Capture the cell that displays the provided text and extract its (x, y) central coordinate. 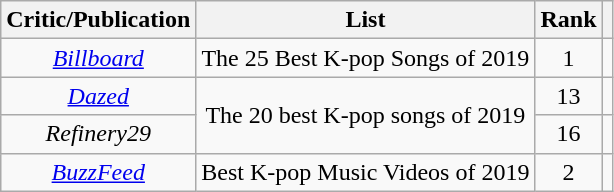
1 (568, 58)
Dazed (98, 96)
List (366, 20)
13 (568, 96)
Refinery29 (98, 134)
16 (568, 134)
BuzzFeed (98, 172)
2 (568, 172)
Critic/Publication (98, 20)
The 20 best K-pop songs of 2019 (366, 115)
Billboard (98, 58)
Best K-pop Music Videos of 2019 (366, 172)
Rank (568, 20)
The 25 Best K-pop Songs of 2019 (366, 58)
